Locate the cell with the specified text and output its (x, y) center coordinate. 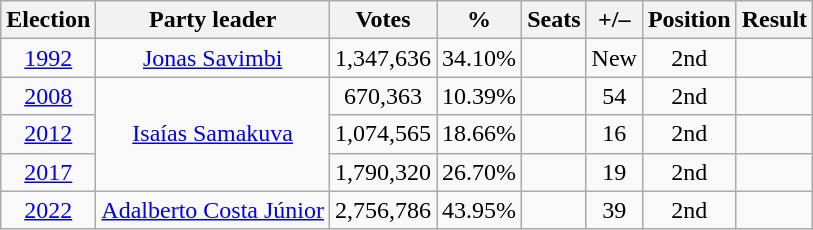
Adalberto Costa Júnior (213, 210)
Seats (554, 20)
2,756,786 (384, 210)
2017 (48, 172)
18.66% (480, 134)
2012 (48, 134)
Party leader (213, 20)
39 (614, 210)
Position (689, 20)
Jonas Savimbi (213, 58)
1992 (48, 58)
Isaías Samakuva (213, 134)
% (480, 20)
Result (774, 20)
1,347,636 (384, 58)
Votes (384, 20)
1,790,320 (384, 172)
19 (614, 172)
54 (614, 96)
New (614, 58)
43.95% (480, 210)
1,074,565 (384, 134)
2022 (48, 210)
+/– (614, 20)
26.70% (480, 172)
10.39% (480, 96)
670,363 (384, 96)
34.10% (480, 58)
2008 (48, 96)
Election (48, 20)
16 (614, 134)
